Output the [X, Y] coordinate of the center of the cell containing the given text.  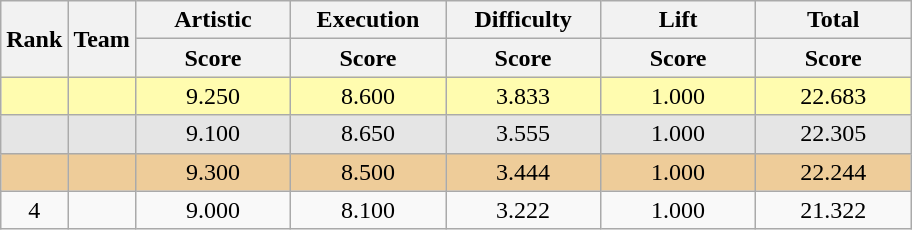
22.305 [834, 134]
4 [34, 210]
8.100 [368, 210]
9.250 [212, 96]
3.444 [524, 172]
9.000 [212, 210]
Artistic [212, 20]
Execution [368, 20]
Difficulty [524, 20]
Team [102, 39]
8.650 [368, 134]
Lift [678, 20]
3.222 [524, 210]
9.300 [212, 172]
21.322 [834, 210]
Total [834, 20]
22.244 [834, 172]
3.555 [524, 134]
8.500 [368, 172]
3.833 [524, 96]
8.600 [368, 96]
9.100 [212, 134]
Rank [34, 39]
22.683 [834, 96]
